Detect which cell encompasses the target text, then output its (x, y) center coordinate. 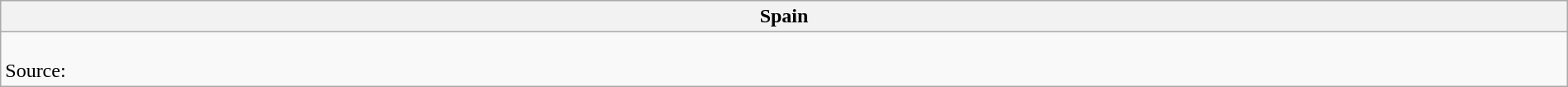
Spain (784, 17)
Source: (784, 60)
